Determine the (x, y) coordinate at the center of the cell enclosing the given text.  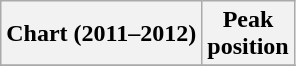
Chart (2011–2012) (102, 34)
Peakposition (248, 34)
